Locate the cell with the specified text and output its (X, Y) center coordinate. 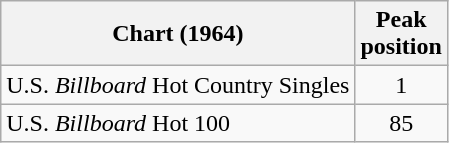
85 (401, 123)
U.S. Billboard Hot 100 (178, 123)
U.S. Billboard Hot Country Singles (178, 85)
Peakposition (401, 34)
Chart (1964) (178, 34)
1 (401, 85)
